Provide the [X, Y] coordinate of the cell's center where the given text is located.  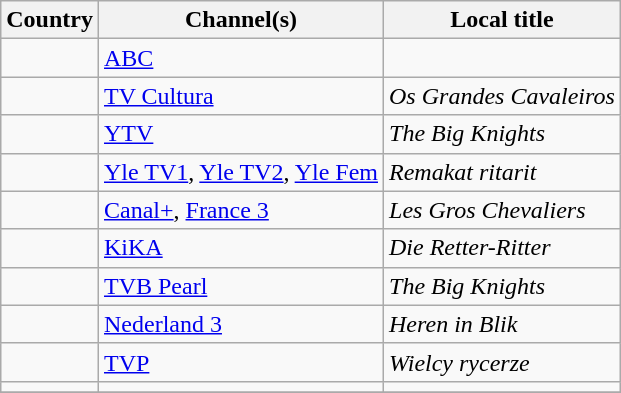
Les Gros Chevaliers [502, 210]
Channel(s) [240, 20]
YTV [240, 134]
ABC [240, 58]
Os Grandes Cavaleiros [502, 96]
Die Retter-Ritter [502, 248]
Country [50, 20]
Heren in Blik [502, 324]
TVP [240, 362]
Nederland 3 [240, 324]
KiKA [240, 248]
Canal+, France 3 [240, 210]
Remakat ritarit [502, 172]
TVB Pearl [240, 286]
TV Cultura [240, 96]
Local title [502, 20]
Wielcy rycerze [502, 362]
Yle TV1, Yle TV2, Yle Fem [240, 172]
